Locate the cell with the specified text and output its [x, y] center coordinate. 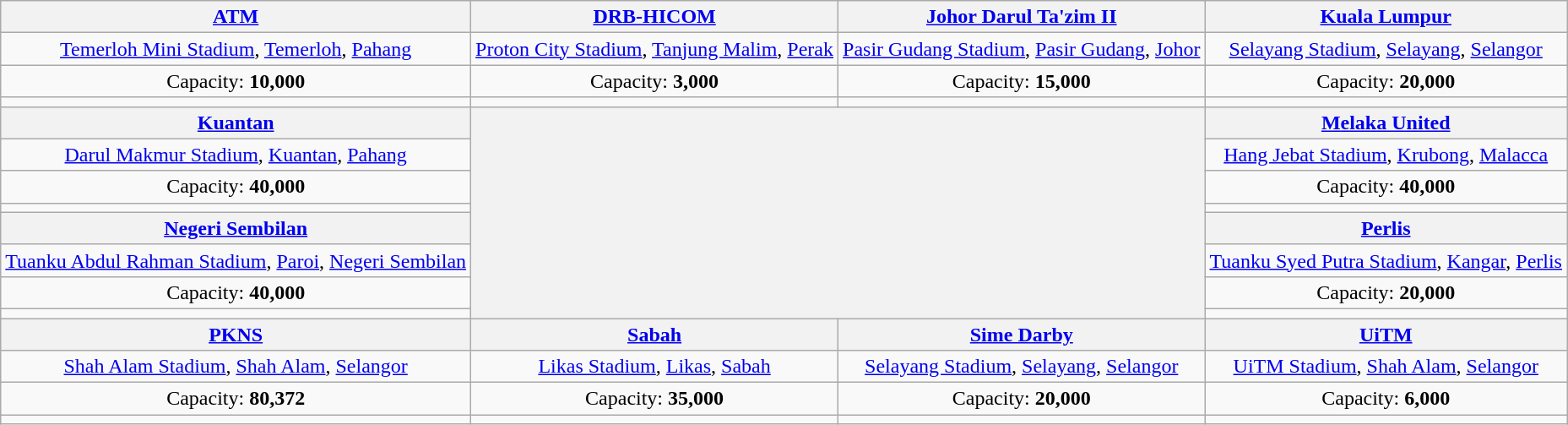
Negeri Sembilan [236, 228]
Tuanku Abdul Rahman Stadium, Paroi, Negeri Sembilan [236, 260]
UiTM Stadium, Shah Alam, Selangor [1386, 367]
Johor Darul Ta'zim II [1022, 17]
Pasir Gudang Stadium, Pasir Gudang, Johor [1022, 49]
PKNS [236, 334]
DRB-HICOM [655, 17]
UiTM [1386, 334]
Capacity: 15,000 [1022, 81]
Kuantan [236, 123]
ATM [236, 17]
Capacity: 80,372 [236, 399]
Sime Darby [1022, 334]
Capacity: 35,000 [655, 399]
Likas Stadium, Likas, Sabah [655, 367]
Proton City Stadium, Tanjung Malim, Perak [655, 49]
Capacity: 10,000 [236, 81]
Shah Alam Stadium, Shah Alam, Selangor [236, 367]
Kuala Lumpur [1386, 17]
Melaka United [1386, 123]
Hang Jebat Stadium, Krubong, Malacca [1386, 155]
Darul Makmur Stadium, Kuantan, Pahang [236, 155]
Sabah [655, 334]
Capacity: 6,000 [1386, 399]
Capacity: 3,000 [655, 81]
Tuanku Syed Putra Stadium, Kangar, Perlis [1386, 260]
Perlis [1386, 228]
Temerloh Mini Stadium, Temerloh, Pahang [236, 49]
